Detect which cell encompasses the target text, then output its [x, y] center coordinate. 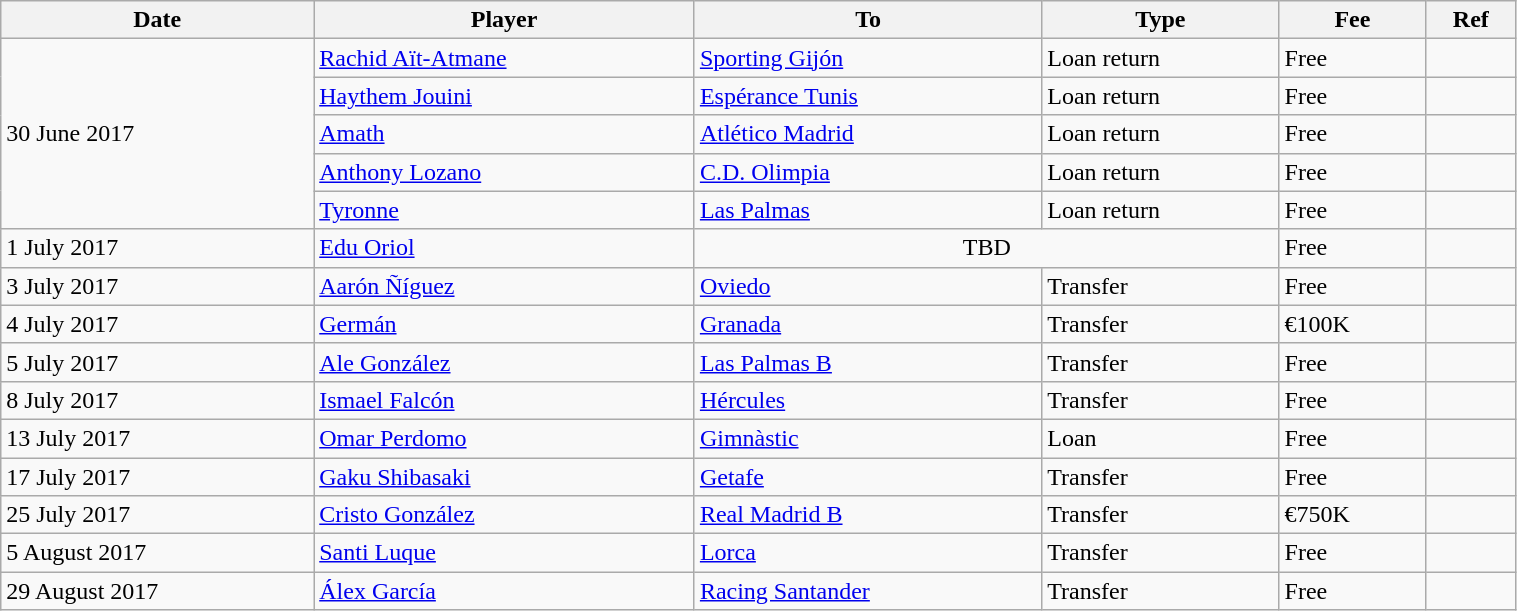
Cristo González [504, 515]
Espérance Tunis [868, 96]
5 August 2017 [158, 553]
Haythem Jouini [504, 96]
Oviedo [868, 286]
17 July 2017 [158, 477]
Las Palmas B [868, 362]
Álex García [504, 591]
Loan [1160, 438]
25 July 2017 [158, 515]
Amath [504, 134]
Player [504, 20]
Ref [1471, 20]
Real Madrid B [868, 515]
5 July 2017 [158, 362]
Gimnàstic [868, 438]
Date [158, 20]
Germán [504, 324]
29 August 2017 [158, 591]
€100K [1352, 324]
Hércules [868, 400]
Lorca [868, 553]
C.D. Olimpia [868, 172]
Granada [868, 324]
8 July 2017 [158, 400]
13 July 2017 [158, 438]
Ismael Falcón [504, 400]
Edu Oriol [504, 248]
Santi Luque [504, 553]
Ale González [504, 362]
Getafe [868, 477]
Gaku Shibasaki [504, 477]
Racing Santander [868, 591]
Anthony Lozano [504, 172]
To [868, 20]
Fee [1352, 20]
€750K [1352, 515]
Type [1160, 20]
4 July 2017 [158, 324]
30 June 2017 [158, 134]
Las Palmas [868, 210]
Tyronne [504, 210]
Omar Perdomo [504, 438]
Sporting Gijón [868, 58]
3 July 2017 [158, 286]
TBD [986, 248]
Aarón Ñíguez [504, 286]
Atlético Madrid [868, 134]
1 July 2017 [158, 248]
Rachid Aït-Atmane [504, 58]
